Output the (x, y) coordinate of the center of the cell containing the given text.  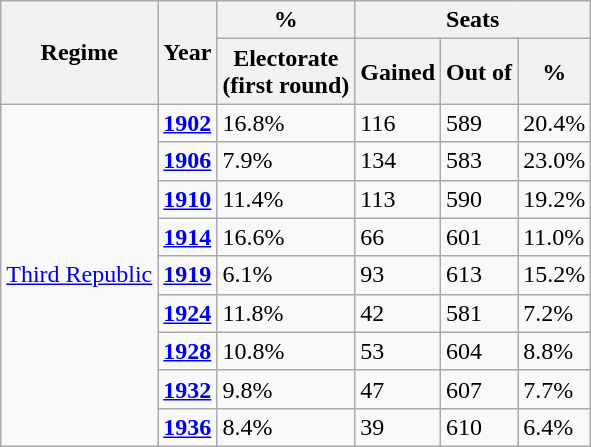
15.2% (554, 275)
16.6% (286, 237)
134 (398, 161)
610 (480, 427)
1936 (188, 427)
7.7% (554, 389)
7.9% (286, 161)
53 (398, 351)
601 (480, 237)
1902 (188, 123)
607 (480, 389)
589 (480, 123)
66 (398, 237)
1914 (188, 237)
11.8% (286, 313)
Third Republic (80, 276)
1924 (188, 313)
1932 (188, 389)
19.2% (554, 199)
Out of (480, 72)
604 (480, 351)
590 (480, 199)
7.2% (554, 313)
113 (398, 199)
23.0% (554, 161)
1928 (188, 351)
Electorate(first round) (286, 72)
8.8% (554, 351)
9.8% (286, 389)
11.4% (286, 199)
47 (398, 389)
16.8% (286, 123)
1910 (188, 199)
8.4% (286, 427)
10.8% (286, 351)
1906 (188, 161)
6.1% (286, 275)
20.4% (554, 123)
93 (398, 275)
Seats (473, 20)
6.4% (554, 427)
116 (398, 123)
11.0% (554, 237)
Regime (80, 52)
581 (480, 313)
613 (480, 275)
Gained (398, 72)
583 (480, 161)
39 (398, 427)
1919 (188, 275)
Year (188, 52)
42 (398, 313)
